From the cell containing the given text, extract its center point as [x, y] coordinate. 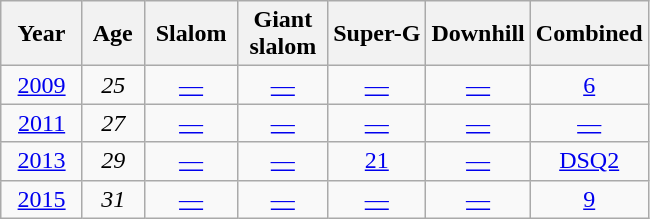
Giant slalom [283, 34]
2009 [42, 85]
29 [113, 161]
Downhill [478, 34]
Super-G [377, 34]
Slalom [191, 34]
21 [377, 161]
27 [113, 123]
6 [589, 85]
Age [113, 34]
25 [113, 85]
DSQ2 [589, 161]
Combined [589, 34]
9 [589, 199]
31 [113, 199]
2013 [42, 161]
2011 [42, 123]
Year [42, 34]
2015 [42, 199]
